Locate the cell with the specified text and output its [x, y] center coordinate. 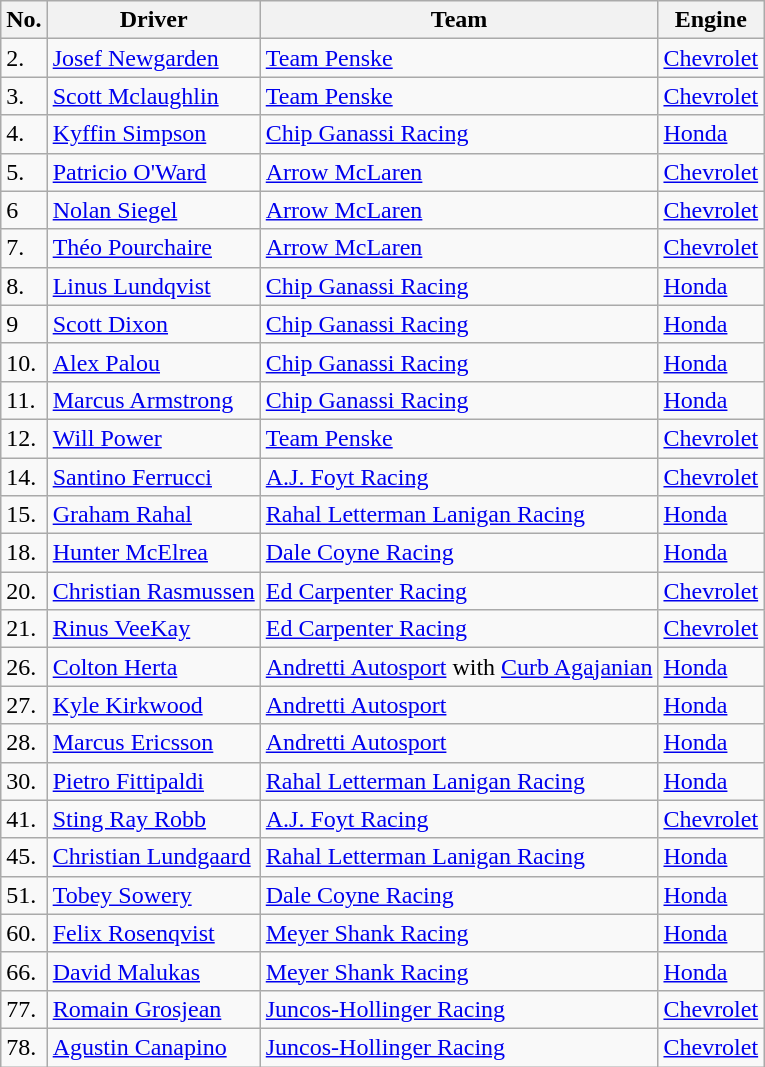
18. [24, 553]
66. [24, 971]
Engine [711, 20]
Kyle Kirkwood [154, 705]
26. [24, 667]
Patricio O'Ward [154, 172]
78. [24, 1047]
Santino Ferrucci [154, 477]
8. [24, 286]
41. [24, 819]
51. [24, 895]
Driver [154, 20]
Tobey Sowery [154, 895]
Colton Herta [154, 667]
Hunter McElrea [154, 553]
Linus Lundqvist [154, 286]
Josef Newgarden [154, 58]
Pietro Fittipaldi [154, 781]
Graham Rahal [154, 515]
Andretti Autosport with Curb Agajanian [459, 667]
Scott Dixon [154, 324]
Marcus Ericsson [154, 743]
Romain Grosjean [154, 1009]
Sting Ray Robb [154, 819]
21. [24, 629]
Rinus VeeKay [154, 629]
Team [459, 20]
5. [24, 172]
Alex Palou [154, 362]
15. [24, 515]
12. [24, 438]
Christian Rasmussen [154, 591]
Kyffin Simpson [154, 134]
Nolan Siegel [154, 210]
77. [24, 1009]
20. [24, 591]
14. [24, 477]
9 [24, 324]
Will Power [154, 438]
45. [24, 857]
3. [24, 96]
4. [24, 134]
60. [24, 933]
David Malukas [154, 971]
Marcus Armstrong [154, 400]
Agustin Canapino [154, 1047]
Felix Rosenqvist [154, 933]
Scott Mclaughlin [154, 96]
27. [24, 705]
7. [24, 248]
11. [24, 400]
No. [24, 20]
6 [24, 210]
Christian Lundgaard [154, 857]
Théo Pourchaire [154, 248]
10. [24, 362]
28. [24, 743]
30. [24, 781]
2. [24, 58]
